Pinpoint the cell where the given text exists, returning its [X, Y] midpoint coordinate. 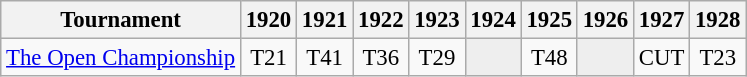
T48 [549, 58]
T29 [437, 58]
1920 [268, 20]
1924 [493, 20]
1926 [605, 20]
T21 [268, 58]
CUT [661, 58]
1927 [661, 20]
1921 [325, 20]
1928 [718, 20]
1922 [381, 20]
1925 [549, 20]
1923 [437, 20]
Tournament [121, 20]
T41 [325, 58]
T36 [381, 58]
T23 [718, 58]
The Open Championship [121, 58]
